From the cell containing the given text, extract its center point as (x, y) coordinate. 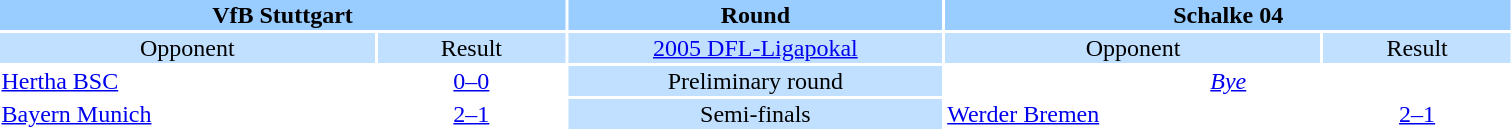
Werder Bremen (1134, 114)
Bye (1228, 81)
Schalke 04 (1228, 15)
2005 DFL-Ligapokal (756, 48)
Hertha BSC (188, 81)
0–0 (472, 81)
VfB Stuttgart (282, 15)
Semi-finals (756, 114)
Preliminary round (756, 81)
Bayern Munich (188, 114)
Round (756, 15)
